For the text-containing cell, return its midpoint in [X, Y] coordinate format. 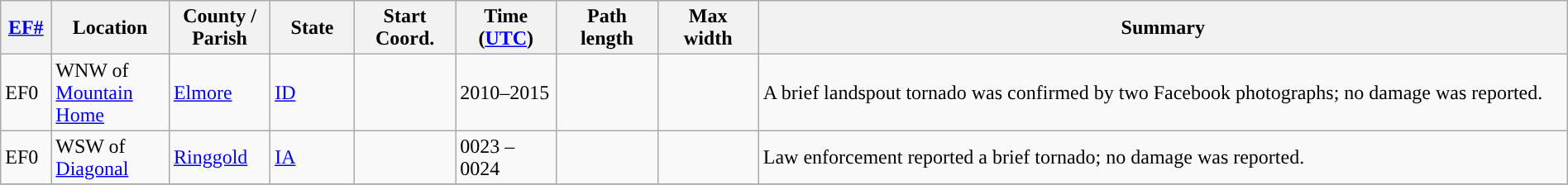
0023 – 0024 [506, 157]
County / Parish [219, 28]
IA [313, 157]
Ringgold [219, 157]
Path length [607, 28]
Elmore [219, 92]
Summary [1163, 28]
State [313, 28]
WSW of Diagonal [111, 157]
WNW of Mountain Home [111, 92]
Start Coord. [404, 28]
Law enforcement reported a brief tornado; no damage was reported. [1163, 157]
EF# [26, 28]
ID [313, 92]
Time (UTC) [506, 28]
Location [111, 28]
2010–2015 [506, 92]
Max width [708, 28]
A brief landspout tornado was confirmed by two Facebook photographs; no damage was reported. [1163, 92]
